Locate the cell with the specified text and output its [X, Y] center coordinate. 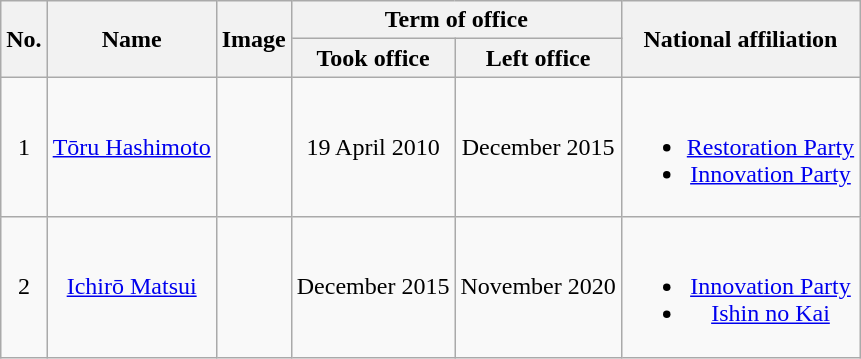
Image [254, 39]
Restoration Party Innovation Party [740, 147]
2 [24, 287]
Term of office [456, 20]
Tōru Hashimoto [132, 147]
Innovation Party Ishin no Kai [740, 287]
November 2020 [538, 287]
National affiliation [740, 39]
19 April 2010 [373, 147]
No. [24, 39]
Name [132, 39]
Ichirō Matsui [132, 287]
1 [24, 147]
Took office [373, 58]
Left office [538, 58]
